Detect which cell encompasses the target text, then output its [x, y] center coordinate. 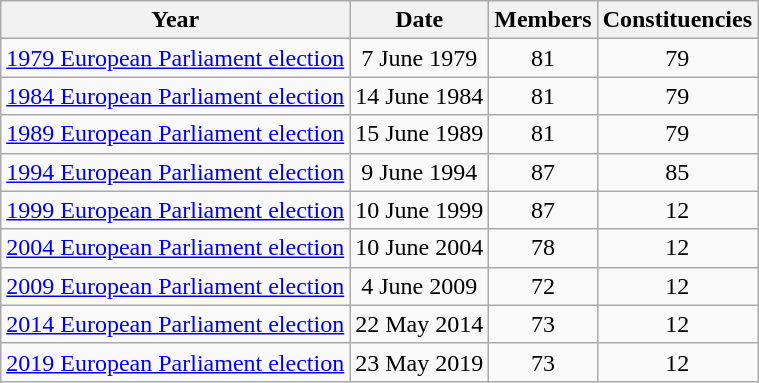
1989 European Parliament election [176, 134]
85 [677, 172]
Members [543, 20]
2009 European Parliament election [176, 286]
72 [543, 286]
2004 European Parliament election [176, 248]
1999 European Parliament election [176, 210]
23 May 2019 [420, 362]
1994 European Parliament election [176, 172]
22 May 2014 [420, 324]
Constituencies [677, 20]
10 June 2004 [420, 248]
1979 European Parliament election [176, 58]
Date [420, 20]
Year [176, 20]
7 June 1979 [420, 58]
2014 European Parliament election [176, 324]
4 June 2009 [420, 286]
9 June 1994 [420, 172]
78 [543, 248]
2019 European Parliament election [176, 362]
14 June 1984 [420, 96]
15 June 1989 [420, 134]
10 June 1999 [420, 210]
1984 European Parliament election [176, 96]
